Provide the [x, y] coordinate of the cell's center where the given text is located.  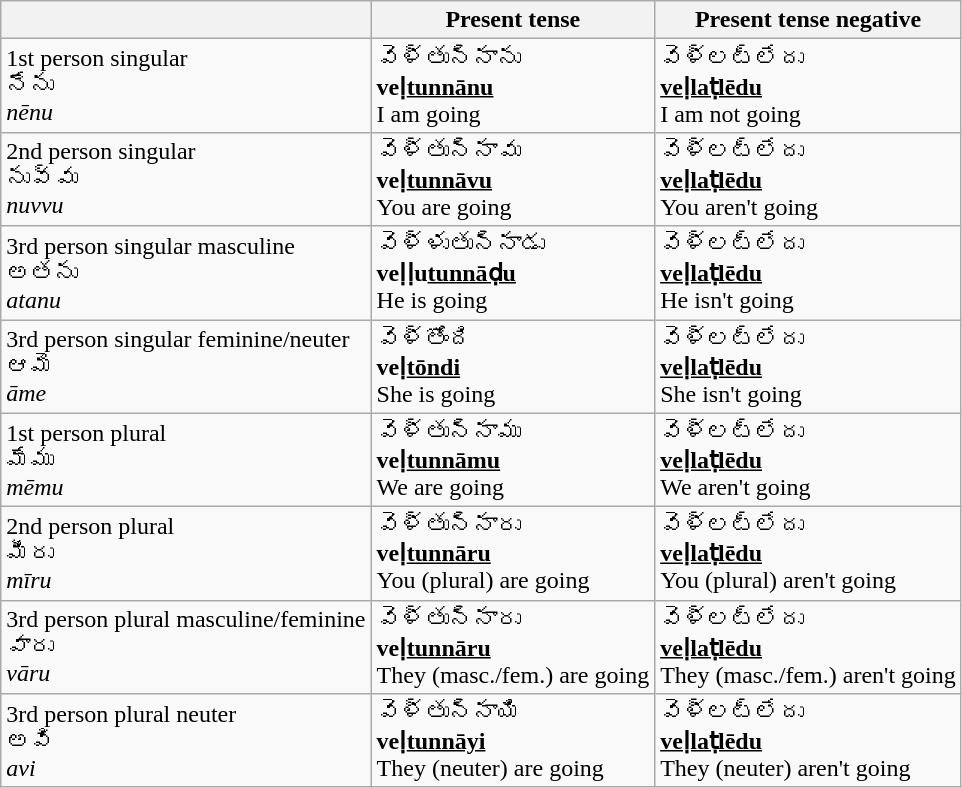
3rd person plural neuterఅవిavi [186, 741]
1st person singularనేనుnēnu [186, 86]
వెళ్లట్లేదుveḷlaṭlēduShe isn't going [808, 367]
వెళ్లట్లేదుveḷlaṭlēduThey (masc./fem.) aren't going [808, 647]
వెళ్తున్నారుveḷtunnāruThey (masc./fem.) are going [513, 647]
3rd person singular feminine/neuterఆమెāme [186, 367]
1st person pluralమేముmēmu [186, 460]
వెళ్లట్లేదుveḷlaṭlēduI am not going [808, 86]
2nd person pluralమీరుmīru [186, 554]
Present tense [513, 20]
వెళ్తున్నానుveḷtunnānuI am going [513, 86]
వెళ్తున్నారుveḷtunnāruYou (plural) are going [513, 554]
వెళ్లట్లేదుveḷlaṭlēduYou (plural) aren't going [808, 554]
వెళ్తున్నాముveḷtunnāmuWe are going [513, 460]
3rd person plural masculine/feminineవారుvāru [186, 647]
3rd person singular masculineఅతనుatanu [186, 273]
వెళ్తున్నావుveḷtunnāvuYou are going [513, 179]
వెళ్తున్నాయిveḷtunnāyiThey (neuter) are going [513, 741]
Present tense negative [808, 20]
వెళ్లట్లేదుveḷlaṭlēduThey (neuter) aren't going [808, 741]
వెళ్లట్లేదుveḷlaṭlēduYou aren't going [808, 179]
వెళ్ళుతున్నాడుveḷḷutunnāḍuHe is going [513, 273]
వెళ్లట్లేదుveḷlaṭlēduHe isn't going [808, 273]
వెళ్తోందిveḷtōndiShe is going [513, 367]
వెళ్లట్లేదుveḷlaṭlēduWe aren't going [808, 460]
2nd person singularనువ్వుnuvvu [186, 179]
